From the cell containing the given text, extract its center point as (x, y) coordinate. 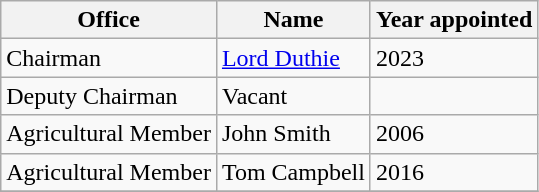
Lord Duthie (293, 58)
Chairman (109, 58)
2006 (454, 134)
Name (293, 20)
Vacant (293, 96)
Year appointed (454, 20)
Deputy Chairman (109, 96)
Office (109, 20)
2023 (454, 58)
2016 (454, 172)
John Smith (293, 134)
Tom Campbell (293, 172)
